Provide the [x, y] coordinate of the cell's center where the given text is located.  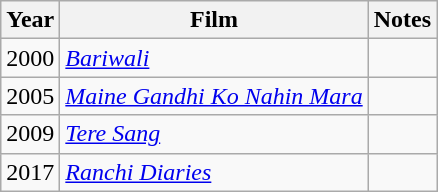
2000 [30, 58]
2017 [30, 172]
Year [30, 20]
Film [214, 20]
Maine Gandhi Ko Nahin Mara [214, 96]
Notes [402, 20]
Ranchi Diaries [214, 172]
Tere Sang [214, 134]
Bariwali [214, 58]
2009 [30, 134]
2005 [30, 96]
